Return (X, Y) of the center of cell containing provided text 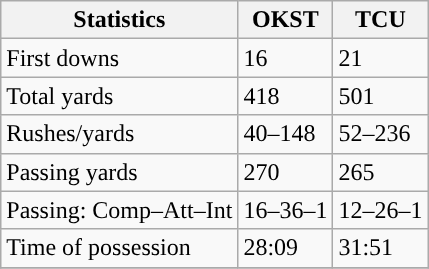
265 (380, 172)
TCU (380, 20)
21 (380, 58)
16 (286, 58)
12–26–1 (380, 210)
28:09 (286, 248)
First downs (120, 58)
Statistics (120, 20)
52–236 (380, 134)
40–148 (286, 134)
Rushes/yards (120, 134)
Total yards (120, 96)
Passing: Comp–Att–Int (120, 210)
16–36–1 (286, 210)
Passing yards (120, 172)
Time of possession (120, 248)
OKST (286, 20)
270 (286, 172)
501 (380, 96)
31:51 (380, 248)
418 (286, 96)
